Scan for the cell matching the given text and deliver its (X, Y) coordinate at center. 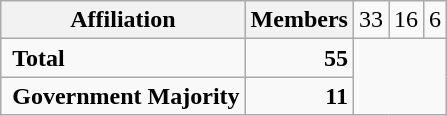
55 (299, 58)
6 (436, 20)
Affiliation (123, 20)
11 (299, 96)
16 (406, 20)
Members (299, 20)
Total (123, 58)
Government Majority (123, 96)
33 (370, 20)
